Scan for the cell matching the given text and deliver its [x, y] coordinate at center. 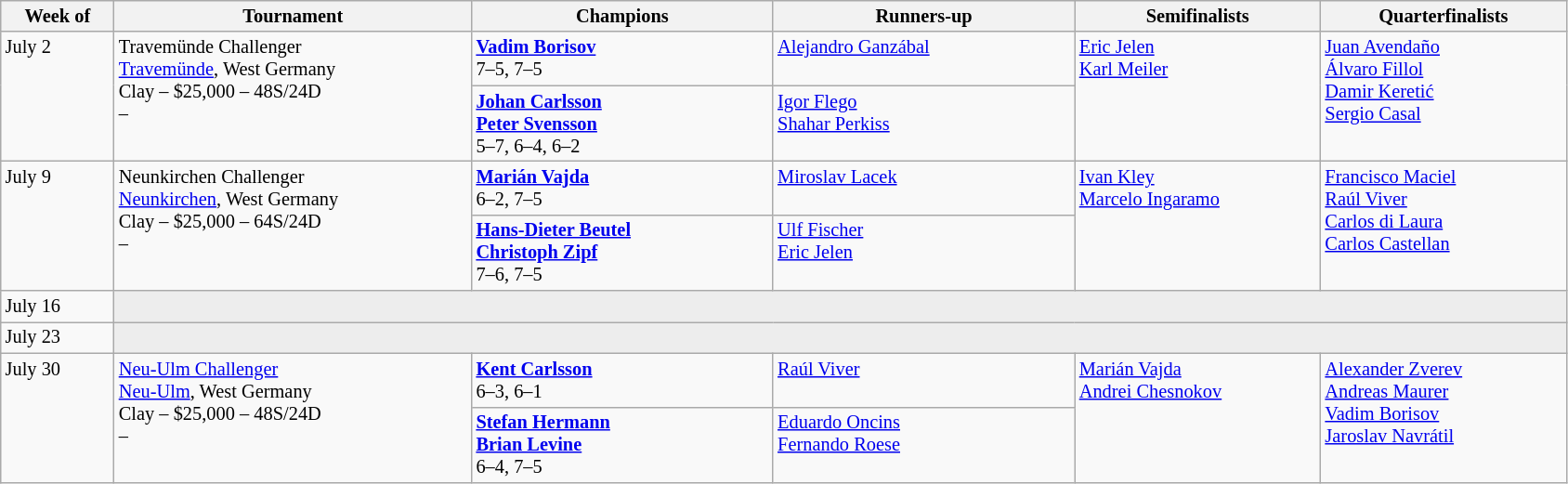
July 23 [58, 337]
Juan Avendaño Álvaro Fillol Damir Keretić Sergio Casal [1444, 97]
Ulf Fischer Eric Jelen [923, 253]
Hans-Dieter Beutel Christoph Zipf7–6, 7–5 [622, 253]
Vadim Borisov 7–5, 7–5 [622, 59]
July 30 [58, 418]
July 9 [58, 225]
Kent Carlsson 6–3, 6–1 [622, 380]
Johan Carlsson Peter Svensson5–7, 6–4, 6–2 [622, 124]
Alejandro Ganzábal [923, 59]
Ivan Kley Marcelo Ingaramo [1198, 225]
July 2 [58, 97]
Semifinalists [1198, 16]
Miroslav Lacek [923, 188]
Eduardo Oncins Fernando Roese [923, 445]
Marián Vajda Andrei Chesnokov [1198, 418]
Champions [622, 16]
Neunkirchen Challenger Neunkirchen, West GermanyClay – $25,000 – 64S/24D – [294, 225]
July 16 [58, 307]
Alexander Zverev Andreas Maurer Vadim Borisov Jaroslav Navrátil [1444, 418]
Raúl Viver [923, 380]
Neu-Ulm Challenger Neu-Ulm, West GermanyClay – $25,000 – 48S/24D – [294, 418]
Stefan Hermann Brian Levine6–4, 7–5 [622, 445]
Marián Vajda 6–2, 7–5 [622, 188]
Quarterfinalists [1444, 16]
Eric Jelen Karl Meiler [1198, 97]
Francisco Maciel Raúl Viver Carlos di Laura Carlos Castellan [1444, 225]
Week of [58, 16]
Tournament [294, 16]
Travemünde Challenger Travemünde, West GermanyClay – $25,000 – 48S/24D – [294, 97]
Runners-up [923, 16]
Igor Flego Shahar Perkiss [923, 124]
